Identify which cell holds the provided text, then report its (x, y) central coordinate. 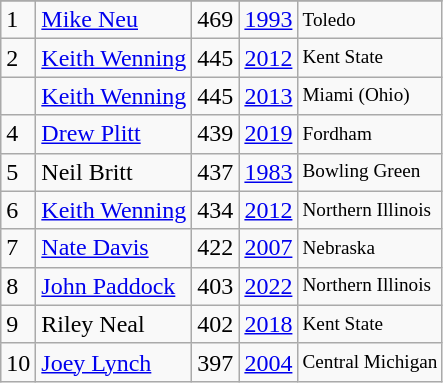
7 (18, 248)
437 (216, 172)
397 (216, 362)
1983 (268, 172)
Nebraska (370, 248)
2 (18, 58)
403 (216, 286)
4 (18, 134)
439 (216, 134)
2022 (268, 286)
5 (18, 172)
Nate Davis (114, 248)
2007 (268, 248)
469 (216, 20)
Drew Plitt (114, 134)
2018 (268, 324)
Fordham (370, 134)
Joey Lynch (114, 362)
402 (216, 324)
Toledo (370, 20)
Mike Neu (114, 20)
2013 (268, 96)
2004 (268, 362)
Riley Neal (114, 324)
2019 (268, 134)
1993 (268, 20)
Bowling Green (370, 172)
Central Michigan (370, 362)
1 (18, 20)
John Paddock (114, 286)
422 (216, 248)
434 (216, 210)
9 (18, 324)
6 (18, 210)
8 (18, 286)
10 (18, 362)
Miami (Ohio) (370, 96)
Neil Britt (114, 172)
